Return (X, Y) of the center of cell containing provided text 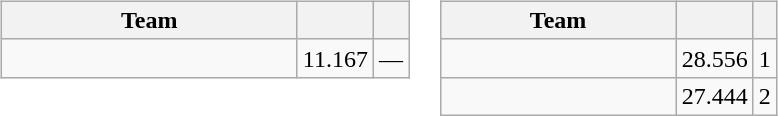
11.167 (335, 58)
1 (764, 58)
27.444 (714, 96)
2 (764, 96)
— (390, 58)
28.556 (714, 58)
